For the text-containing cell, return its midpoint in [X, Y] coordinate format. 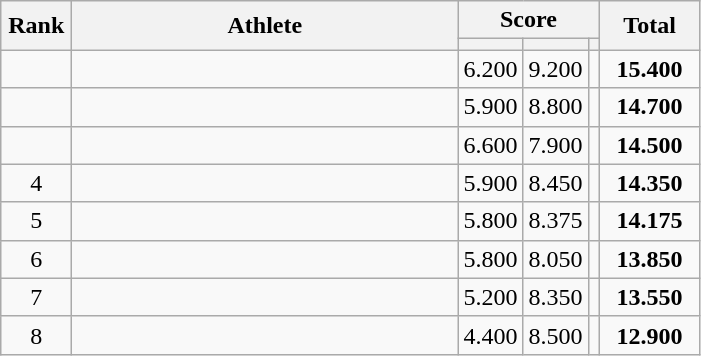
Score [528, 20]
5 [36, 221]
6 [36, 259]
7.900 [556, 145]
8.450 [556, 183]
Total [650, 26]
8.050 [556, 259]
4 [36, 183]
Athlete [265, 26]
14.700 [650, 107]
14.500 [650, 145]
14.175 [650, 221]
6.200 [490, 69]
15.400 [650, 69]
8.500 [556, 335]
5.200 [490, 297]
8 [36, 335]
13.550 [650, 297]
8.375 [556, 221]
6.600 [490, 145]
4.400 [490, 335]
13.850 [650, 259]
12.900 [650, 335]
7 [36, 297]
Rank [36, 26]
14.350 [650, 183]
8.800 [556, 107]
9.200 [556, 69]
8.350 [556, 297]
